Return the (x, y) coordinate for the center point of the cell that contains the specified text.  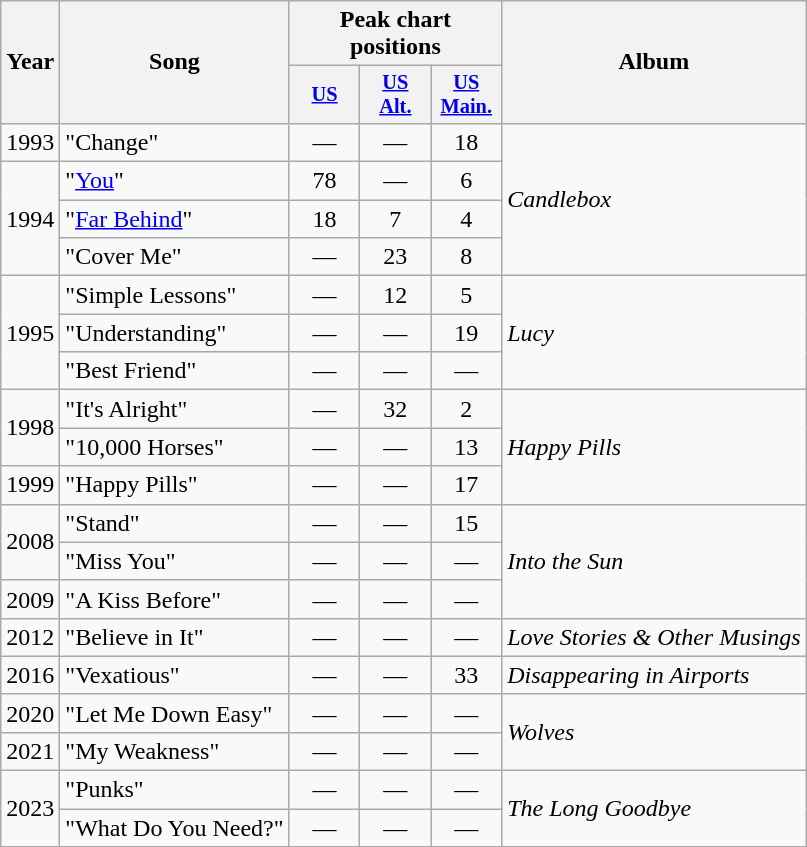
1995 (30, 333)
Happy Pills (654, 447)
13 (466, 447)
Year (30, 62)
8 (466, 257)
17 (466, 485)
"Punks" (174, 790)
2016 (30, 675)
78 (324, 181)
2023 (30, 809)
"Best Friend" (174, 371)
US (324, 95)
2021 (30, 751)
"Understanding" (174, 333)
19 (466, 333)
"Cover Me" (174, 257)
"A Kiss Before" (174, 599)
"Simple Lessons" (174, 295)
USAlt. (396, 95)
"What Do You Need?" (174, 828)
2009 (30, 599)
1993 (30, 142)
Candlebox (654, 199)
Wolves (654, 732)
"Happy Pills" (174, 485)
Into the Sun (654, 561)
2008 (30, 542)
1999 (30, 485)
7 (396, 219)
6 (466, 181)
32 (396, 409)
"Let Me Down Easy" (174, 713)
"Change" (174, 142)
"Believe in It" (174, 637)
2020 (30, 713)
1994 (30, 219)
Song (174, 62)
Album (654, 62)
"Miss You" (174, 561)
"10,000 Horses" (174, 447)
15 (466, 523)
"My Weakness" (174, 751)
USMain. (466, 95)
33 (466, 675)
Love Stories & Other Musings (654, 637)
"You" (174, 181)
1998 (30, 428)
"Stand" (174, 523)
Peak chart positions (396, 34)
2012 (30, 637)
"Far Behind" (174, 219)
Disappearing in Airports (654, 675)
23 (396, 257)
The Long Goodbye (654, 809)
"It's Alright" (174, 409)
Lucy (654, 333)
"Vexatious" (174, 675)
12 (396, 295)
5 (466, 295)
2 (466, 409)
4 (466, 219)
